Search for the cell housing the specified text and yield its [X, Y] center coordinate. 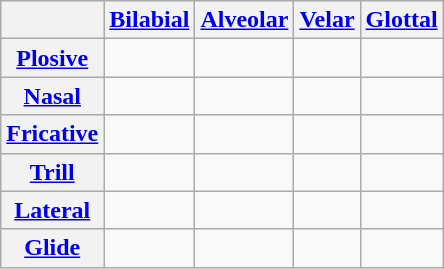
Trill [52, 172]
Alveolar [244, 20]
Glide [52, 248]
Glottal [402, 20]
Fricative [52, 134]
Nasal [52, 96]
Velar [327, 20]
Bilabial [150, 20]
Plosive [52, 58]
Lateral [52, 210]
